Extract the [x, y] coordinate from the center of the cell holding the provided text.  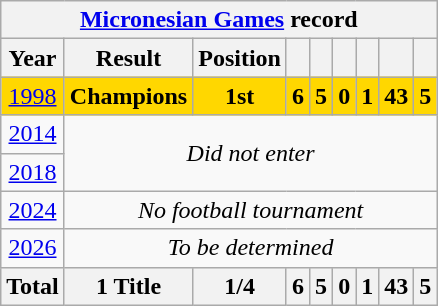
2024 [33, 210]
No football tournament [250, 210]
1 Title [128, 286]
2018 [33, 172]
Position [240, 58]
Did not enter [250, 153]
Champions [128, 96]
Total [33, 286]
1998 [33, 96]
1/4 [240, 286]
Result [128, 58]
Year [33, 58]
To be determined [250, 248]
1st [240, 96]
Micronesian Games record [219, 20]
2014 [33, 134]
2026 [33, 248]
